Output the (X, Y) coordinate of the center of the cell containing the given text.  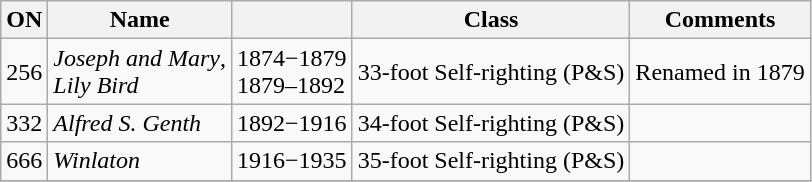
Alfred S. Genth (140, 123)
666 (24, 161)
Joseph and Mary,Lily Bird (140, 72)
256 (24, 72)
1916−1935 (292, 161)
ON (24, 20)
1874−18791879–1892 (292, 72)
35-foot Self-righting (P&S) (491, 161)
Class (491, 20)
Comments (720, 20)
33-foot Self-righting (P&S) (491, 72)
Name (140, 20)
1892−1916 (292, 123)
Winlaton (140, 161)
332 (24, 123)
34-foot Self-righting (P&S) (491, 123)
Renamed in 1879 (720, 72)
